From the cell containing the given text, extract its center point as [X, Y] coordinate. 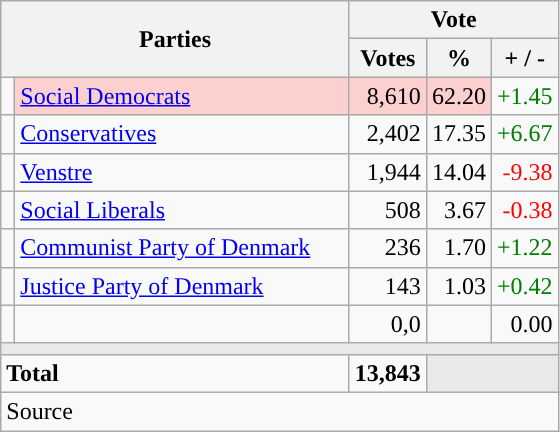
3.67 [458, 210]
1.03 [458, 286]
14.04 [458, 172]
Social Liberals [182, 210]
+1.45 [524, 96]
236 [388, 248]
0.00 [524, 324]
-0.38 [524, 210]
% [458, 58]
Communist Party of Denmark [182, 248]
+ / - [524, 58]
Vote [454, 20]
508 [388, 210]
Venstre [182, 172]
17.35 [458, 134]
+0.42 [524, 286]
+1.22 [524, 248]
13,843 [388, 373]
143 [388, 286]
Parties [176, 39]
Source [280, 411]
1.70 [458, 248]
+6.67 [524, 134]
0,0 [388, 324]
62.20 [458, 96]
2,402 [388, 134]
Social Democrats [182, 96]
Conservatives [182, 134]
8,610 [388, 96]
-9.38 [524, 172]
Votes [388, 58]
Total [176, 373]
Justice Party of Denmark [182, 286]
1,944 [388, 172]
